Capture the cell that displays the provided text and extract its [X, Y] central coordinate. 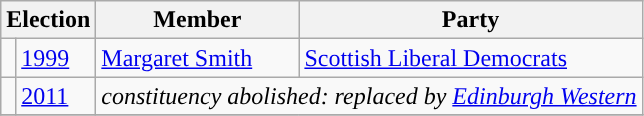
Member [198, 20]
1999 [56, 58]
Party [470, 20]
Election [48, 20]
Margaret Smith [198, 58]
constituency abolished: replaced by Edinburgh Western [369, 96]
2011 [56, 96]
Scottish Liberal Democrats [470, 58]
